Determine the (X, Y) coordinate at the center of the cell enclosing the given text.  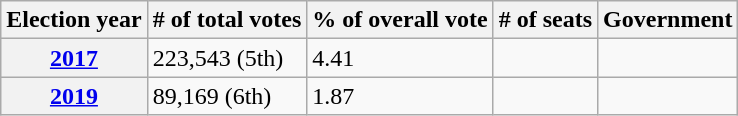
% of overall vote (400, 20)
1.87 (400, 96)
2019 (74, 96)
223,543 (5th) (227, 58)
4.41 (400, 58)
# of seats (545, 20)
89,169 (6th) (227, 96)
Government (668, 20)
# of total votes (227, 20)
Election year (74, 20)
2017 (74, 58)
